Return the (X, Y) coordinate for the center point of the cell that contains the specified text.  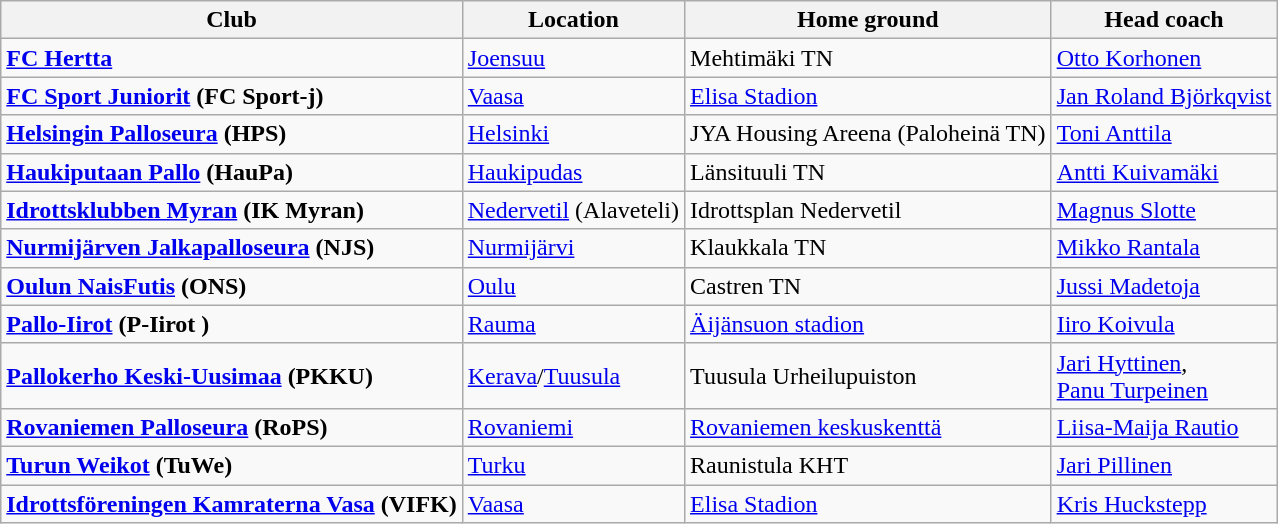
Club (232, 20)
Castren TN (868, 286)
Mikko Rantala (1164, 248)
Helsinki (573, 134)
Joensuu (573, 58)
Toni Anttila (1164, 134)
Haukipudas (573, 172)
Raunistula KHT (868, 465)
Kris Huckstepp (1164, 503)
Rovaniemi (573, 427)
Äijänsuon stadion (868, 324)
Oulu (573, 286)
Tuusula Urheilupuiston (868, 376)
FC Hertta (232, 58)
Jan Roland Björkqvist (1164, 96)
Jari Hyttinen,Panu Turpeinen (1164, 376)
Kerava/Tuusula (573, 376)
Idrottsföreningen Kamraterna Vasa (VIFK) (232, 503)
Oulun NaisFutis (ONS) (232, 286)
Nurmijärven Jalkapalloseura (NJS) (232, 248)
Turku (573, 465)
Rauma (573, 324)
Pallokerho Keski-Uusimaa (PKKU) (232, 376)
Nurmijärvi (573, 248)
Jussi Madetoja (1164, 286)
Iiro Koivula (1164, 324)
Rovaniemen keskuskenttä (868, 427)
Helsingin Palloseura (HPS) (232, 134)
Haukiputaan Pallo (HauPa) (232, 172)
JYA Housing Areena (Paloheinä TN) (868, 134)
FC Sport Juniorit (FC Sport-j) (232, 96)
Magnus Slotte (1164, 210)
Länsituuli TN (868, 172)
Location (573, 20)
Liisa-Maija Rautio (1164, 427)
Antti Kuivamäki (1164, 172)
Jari Pillinen (1164, 465)
Mehtimäki TN (868, 58)
Head coach (1164, 20)
Nedervetil (Alaveteli) (573, 210)
Home ground (868, 20)
Pallo-Iirot (P-Iirot ) (232, 324)
Turun Weikot (TuWe) (232, 465)
Klaukkala TN (868, 248)
Idrottsklubben Myran (IK Myran) (232, 210)
Idrottsplan Nedervetil (868, 210)
Rovaniemen Palloseura (RoPS) (232, 427)
Otto Korhonen (1164, 58)
